Return the [x, y] coordinate for the center point of the cell that contains the specified text.  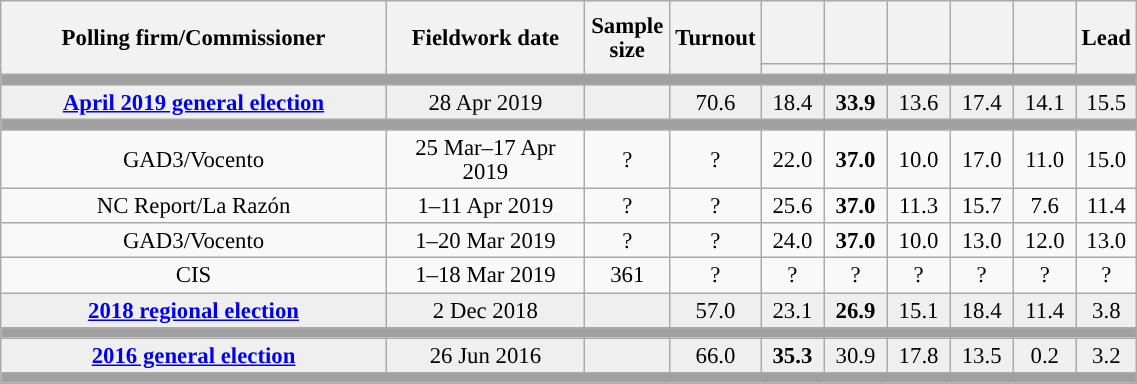
28 Apr 2019 [485, 102]
26 Jun 2016 [485, 356]
66.0 [716, 356]
25.6 [792, 206]
14.1 [1044, 102]
7.6 [1044, 206]
NC Report/La Razón [194, 206]
11.0 [1044, 160]
CIS [194, 276]
13.6 [918, 102]
Lead [1106, 38]
30.9 [856, 356]
13.5 [982, 356]
35.3 [792, 356]
23.1 [792, 310]
3.2 [1106, 356]
33.9 [856, 102]
Polling firm/Commissioner [194, 38]
April 2019 general election [194, 102]
2016 general election [194, 356]
22.0 [792, 160]
70.6 [716, 102]
15.0 [1106, 160]
Turnout [716, 38]
1–20 Mar 2019 [485, 242]
57.0 [716, 310]
15.5 [1106, 102]
25 Mar–17 Apr 2019 [485, 160]
2018 regional election [194, 310]
12.0 [1044, 242]
17.0 [982, 160]
3.8 [1106, 310]
0.2 [1044, 356]
17.4 [982, 102]
1–11 Apr 2019 [485, 206]
361 [627, 276]
Sample size [627, 38]
15.7 [982, 206]
11.3 [918, 206]
17.8 [918, 356]
Fieldwork date [485, 38]
2 Dec 2018 [485, 310]
26.9 [856, 310]
24.0 [792, 242]
15.1 [918, 310]
1–18 Mar 2019 [485, 276]
